From the cell containing the given text, extract its center point as [X, Y] coordinate. 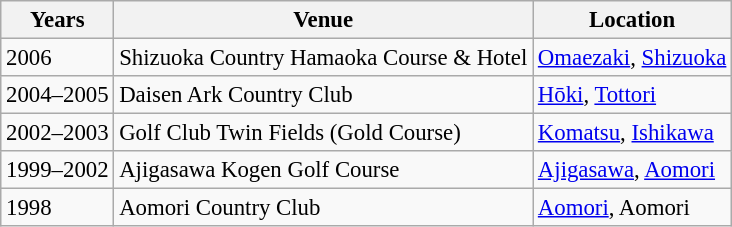
2002–2003 [58, 133]
1999–2002 [58, 170]
Years [58, 20]
Ajigasawa Kogen Golf Course [324, 170]
Golf Club Twin Fields (Gold Course) [324, 133]
Komatsu, Ishikawa [632, 133]
Daisen Ark Country Club [324, 95]
Ajigasawa, Aomori [632, 170]
2004–2005 [58, 95]
Omaezaki, Shizuoka [632, 58]
2006 [58, 58]
Shizuoka Country Hamaoka Course & Hotel [324, 58]
Venue [324, 20]
Hōki, Tottori [632, 95]
Aomori, Aomori [632, 208]
Location [632, 20]
1998 [58, 208]
Aomori Country Club [324, 208]
